Scan for the cell matching the given text and deliver its (x, y) coordinate at center. 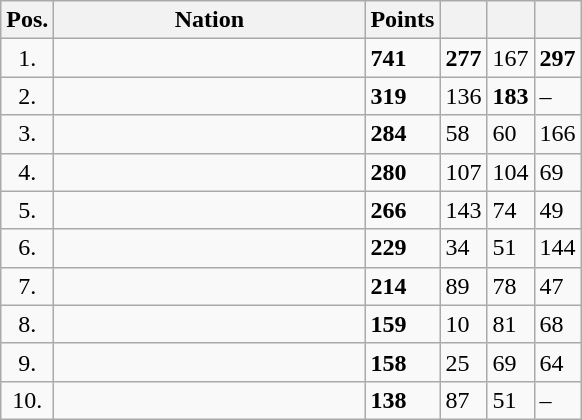
167 (510, 58)
1. (28, 58)
3. (28, 134)
107 (464, 172)
Pos. (28, 20)
158 (402, 362)
2. (28, 96)
104 (510, 172)
214 (402, 286)
89 (464, 286)
10 (464, 324)
319 (402, 96)
144 (558, 248)
34 (464, 248)
25 (464, 362)
Nation (210, 20)
280 (402, 172)
138 (402, 400)
741 (402, 58)
284 (402, 134)
58 (464, 134)
183 (510, 96)
277 (464, 58)
7. (28, 286)
8. (28, 324)
Points (402, 20)
10. (28, 400)
159 (402, 324)
229 (402, 248)
49 (558, 210)
81 (510, 324)
9. (28, 362)
68 (558, 324)
78 (510, 286)
4. (28, 172)
60 (510, 134)
266 (402, 210)
143 (464, 210)
74 (510, 210)
64 (558, 362)
6. (28, 248)
136 (464, 96)
87 (464, 400)
297 (558, 58)
166 (558, 134)
47 (558, 286)
5. (28, 210)
